Search for the cell housing the specified text and yield its [X, Y] center coordinate. 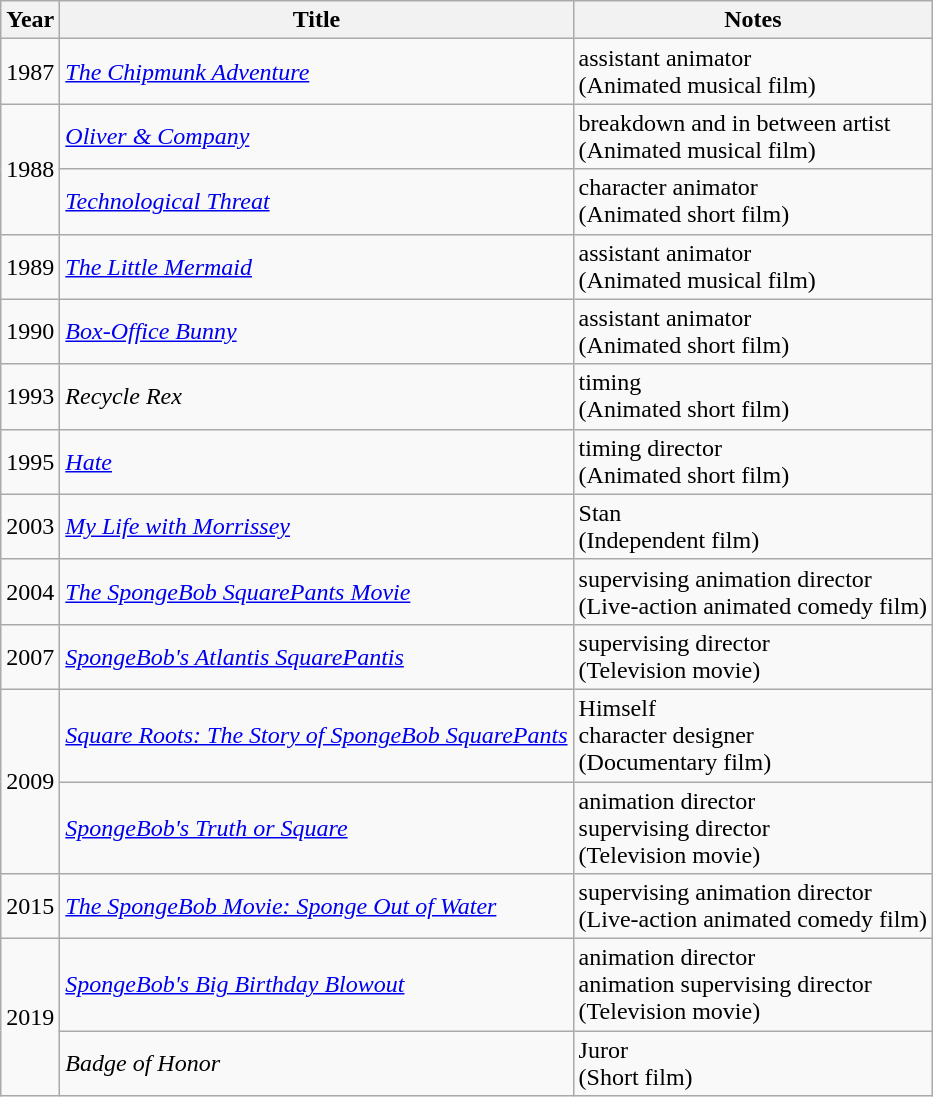
1987 [30, 72]
1995 [30, 462]
assistant animator(Animated short film) [753, 332]
Technological Threat [316, 202]
breakdown and in between artist(Animated musical film) [753, 136]
Recycle Rex [316, 396]
timing director(Animated short film) [753, 462]
Juror(Short film) [753, 1064]
The Chipmunk Adventure [316, 72]
2009 [30, 781]
Stan(Independent film) [753, 526]
Year [30, 20]
animation directoranimation supervising director(Television movie) [753, 985]
Himselfcharacter designer(Documentary film) [753, 735]
animation directorsupervising director(Television movie) [753, 828]
Box-Office Bunny [316, 332]
SpongeBob's Atlantis SquarePantis [316, 656]
2019 [30, 1018]
2004 [30, 592]
The Little Mermaid [316, 266]
SpongeBob's Big Birthday Blowout [316, 985]
1993 [30, 396]
Badge of Honor [316, 1064]
1990 [30, 332]
Hate [316, 462]
The SpongeBob SquarePants Movie [316, 592]
2003 [30, 526]
The SpongeBob Movie: Sponge Out of Water [316, 906]
Notes [753, 20]
timing(Animated short film) [753, 396]
2015 [30, 906]
Oliver & Company [316, 136]
1988 [30, 169]
2007 [30, 656]
SpongeBob's Truth or Square [316, 828]
My Life with Morrissey [316, 526]
1989 [30, 266]
Title [316, 20]
supervising director(Television movie) [753, 656]
Square Roots: The Story of SpongeBob SquarePants [316, 735]
character animator(Animated short film) [753, 202]
